Output the [X, Y] coordinate of the center of the cell containing the given text.  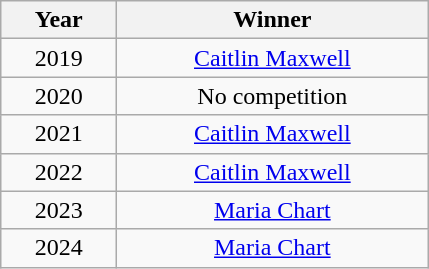
No competition [272, 96]
2019 [59, 58]
Year [59, 20]
2020 [59, 96]
2023 [59, 210]
2021 [59, 134]
2022 [59, 172]
Winner [272, 20]
2024 [59, 248]
